Pinpoint the cell where the given text exists, returning its [x, y] midpoint coordinate. 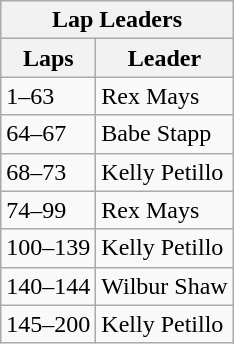
Lap Leaders [117, 20]
68–73 [48, 172]
Wilbur Shaw [164, 286]
1–63 [48, 96]
100–139 [48, 248]
74–99 [48, 210]
Babe Stapp [164, 134]
64–67 [48, 134]
140–144 [48, 286]
Laps [48, 58]
Leader [164, 58]
145–200 [48, 324]
